Identify which cell holds the provided text, then report its [X, Y] central coordinate. 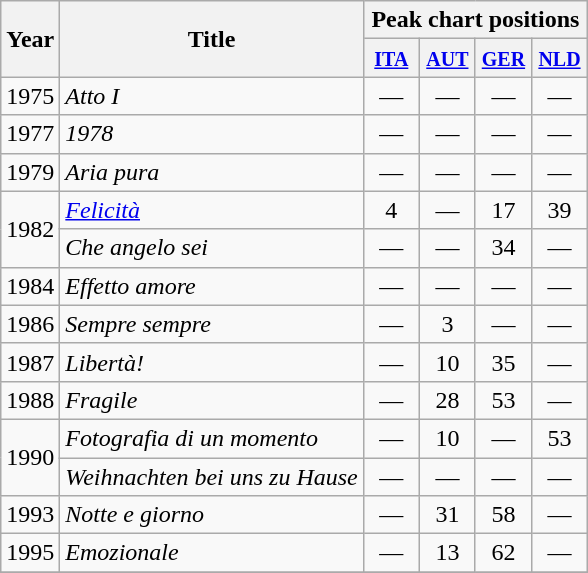
Fotografia di un momento [212, 438]
1993 [30, 515]
1975 [30, 96]
31 [447, 515]
1982 [30, 229]
Libertà! [212, 362]
1986 [30, 324]
13 [447, 553]
Fragile [212, 400]
17 [503, 210]
Felicità [212, 210]
Che angelo sei [212, 248]
58 [503, 515]
1978 [212, 134]
1990 [30, 457]
Sempre sempre [212, 324]
AUT [447, 58]
3 [447, 324]
GER [503, 58]
1977 [30, 134]
1979 [30, 172]
4 [391, 210]
Atto I [212, 96]
1984 [30, 286]
Notte e giorno [212, 515]
1987 [30, 362]
28 [447, 400]
1988 [30, 400]
Year [30, 39]
62 [503, 553]
34 [503, 248]
Effetto amore [212, 286]
Aria pura [212, 172]
NLD [559, 58]
Emozionale [212, 553]
39 [559, 210]
ITA [391, 58]
Weihnachten bei uns zu Hause [212, 477]
1995 [30, 553]
Title [212, 39]
Peak chart positions [475, 20]
35 [503, 362]
